Capture the cell that displays the provided text and extract its [X, Y] central coordinate. 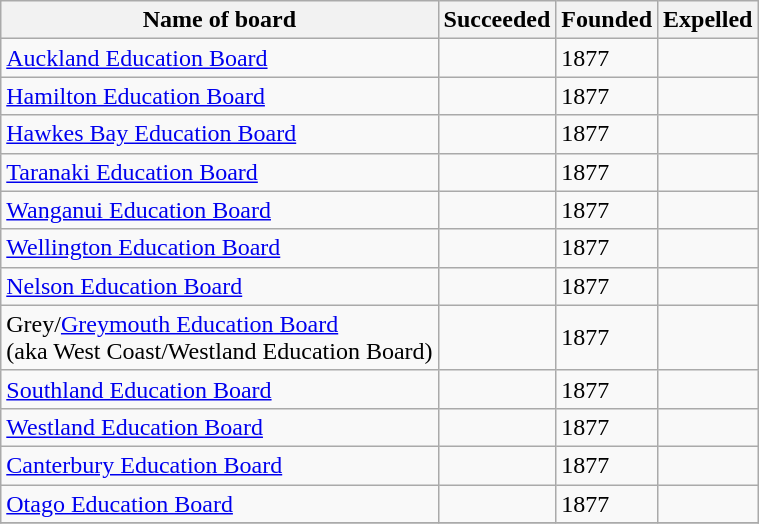
Otago Education Board [220, 503]
Hawkes Bay Education Board [220, 134]
Name of board [220, 20]
Succeeded [497, 20]
Southland Education Board [220, 389]
Wellington Education Board [220, 248]
Taranaki Education Board [220, 172]
Founded [607, 20]
Westland Education Board [220, 427]
Nelson Education Board [220, 286]
Canterbury Education Board [220, 465]
Expelled [708, 20]
Hamilton Education Board [220, 96]
Grey/Greymouth Education Board(aka West Coast/Westland Education Board) [220, 338]
Auckland Education Board [220, 58]
Wanganui Education Board [220, 210]
